For the text-containing cell, return its midpoint in [x, y] coordinate format. 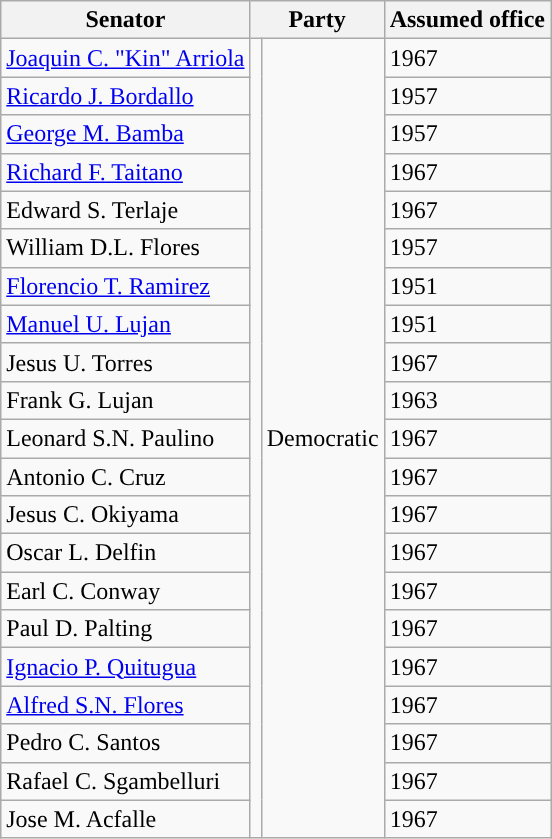
Ricardo J. Bordallo [126, 96]
Jose M. Acfalle [126, 819]
1963 [467, 400]
Leonard S.N. Paulino [126, 438]
Joaquin C. "Kin" Arriola [126, 58]
Florencio T. Ramirez [126, 286]
Oscar L. Delfin [126, 553]
Jesus U. Torres [126, 362]
Frank G. Lujan [126, 400]
Ignacio P. Quitugua [126, 667]
Richard F. Taitano [126, 172]
Assumed office [467, 20]
Party [317, 20]
George M. Bamba [126, 134]
Paul D. Palting [126, 629]
Rafael C. Sgambelluri [126, 781]
Jesus C. Okiyama [126, 515]
Edward S. Terlaje [126, 210]
Senator [126, 20]
Antonio C. Cruz [126, 477]
Manuel U. Lujan [126, 324]
Earl C. Conway [126, 591]
Pedro C. Santos [126, 743]
Democratic [322, 438]
Alfred S.N. Flores [126, 705]
William D.L. Flores [126, 248]
